Determine the (x, y) coordinate at the center of the cell enclosing the given text.  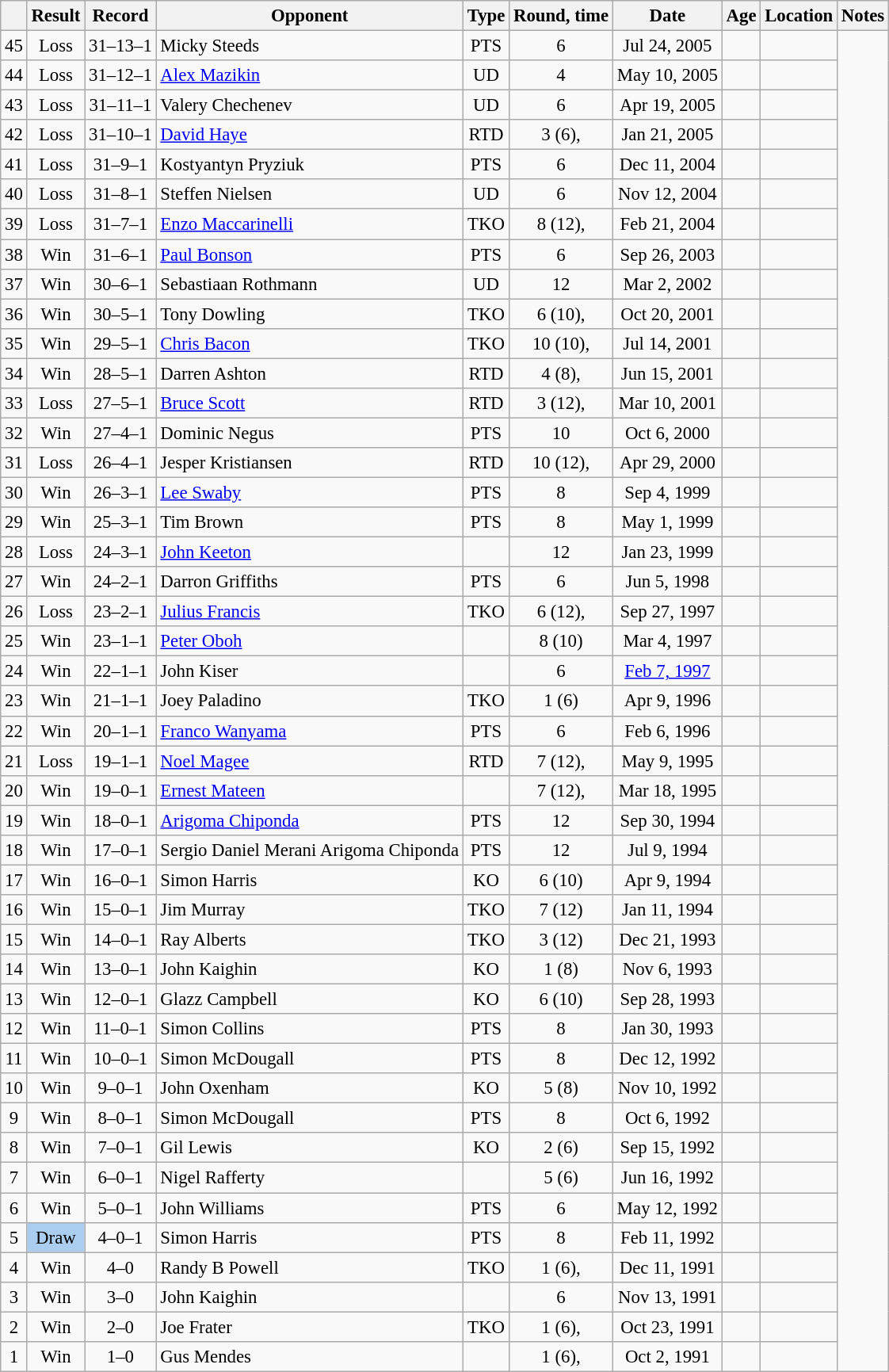
Julius Francis (309, 612)
Record (120, 16)
Micky Steeds (309, 46)
Age (742, 16)
31 (14, 463)
Valery Chechenev (309, 105)
Bruce Scott (309, 403)
Arigoma Chiponda (309, 820)
35 (14, 343)
Glazz Campbell (309, 999)
Nov 12, 2004 (667, 194)
27 (14, 582)
42 (14, 135)
11–0–1 (120, 1029)
21–1–1 (120, 701)
Joey Paladino (309, 701)
28–5–1 (120, 373)
Jan 11, 1994 (667, 910)
37 (14, 284)
4 (8), (561, 373)
Tony Dowling (309, 314)
Tim Brown (309, 522)
8–0–1 (120, 1118)
Location (799, 16)
44 (14, 75)
20–1–1 (120, 731)
1 (14, 1357)
9–0–1 (120, 1088)
Simon Collins (309, 1029)
34 (14, 373)
Opponent (309, 16)
8 (10) (561, 641)
Paul Bonson (309, 254)
3–0 (120, 1297)
Randy B Powell (309, 1267)
Jim Murray (309, 910)
16 (14, 910)
Dominic Negus (309, 433)
23 (14, 701)
17–0–1 (120, 850)
May 10, 2005 (667, 75)
26–3–1 (120, 492)
Sergio Daniel Merani Arigoma Chiponda (309, 850)
11 (14, 1059)
40 (14, 194)
19–1–1 (120, 761)
38 (14, 254)
3 (14, 1297)
18–0–1 (120, 820)
13 (14, 999)
39 (14, 224)
Dec 11, 1991 (667, 1267)
5 (14, 1237)
10–0–1 (120, 1059)
Notes (864, 16)
3 (12), (561, 403)
28 (14, 552)
John Williams (309, 1208)
23–2–1 (120, 612)
Apr 9, 1996 (667, 701)
19–0–1 (120, 790)
31–12–1 (120, 75)
Sep 4, 1999 (667, 492)
Darron Griffiths (309, 582)
David Haye (309, 135)
31–7–1 (120, 224)
14–0–1 (120, 939)
14 (14, 969)
5 (6) (561, 1178)
Enzo Maccarinelli (309, 224)
7 (12) (561, 910)
Gus Mendes (309, 1357)
Apr 9, 1994 (667, 880)
7–0–1 (120, 1148)
12–0–1 (120, 999)
Sep 26, 2003 (667, 254)
Apr 29, 2000 (667, 463)
Oct 6, 1992 (667, 1118)
Round, time (561, 16)
2 (6) (561, 1148)
Sep 15, 1992 (667, 1148)
Mar 4, 1997 (667, 641)
26–4–1 (120, 463)
Jun 5, 1998 (667, 582)
Oct 20, 2001 (667, 314)
May 1, 1999 (667, 522)
33 (14, 403)
24 (14, 671)
30 (14, 492)
23–1–1 (120, 641)
36 (14, 314)
1 (6) (561, 701)
4–0–1 (120, 1237)
5–0–1 (120, 1208)
43 (14, 105)
20 (14, 790)
Steffen Nielsen (309, 194)
3 (6), (561, 135)
John Keeton (309, 552)
Nov 13, 1991 (667, 1297)
Feb 6, 1996 (667, 731)
22 (14, 731)
Feb 21, 2004 (667, 224)
1–0 (120, 1357)
Oct 23, 1991 (667, 1327)
Franco Wanyama (309, 731)
8 (12), (561, 224)
Jul 14, 2001 (667, 343)
22–1–1 (120, 671)
24–3–1 (120, 552)
18 (14, 850)
Noel Magee (309, 761)
Jun 16, 1992 (667, 1178)
Dec 12, 1992 (667, 1059)
Result (55, 16)
Feb 11, 1992 (667, 1237)
Nigel Rafferty (309, 1178)
16–0–1 (120, 880)
Feb 7, 1997 (667, 671)
31–9–1 (120, 165)
21 (14, 761)
2 (14, 1327)
Ray Alberts (309, 939)
Sebastiaan Rothmann (309, 284)
Jul 9, 1994 (667, 850)
Mar 10, 2001 (667, 403)
Joe Frater (309, 1327)
30–6–1 (120, 284)
Type (486, 16)
17 (14, 880)
19 (14, 820)
31–13–1 (120, 46)
Jan 21, 2005 (667, 135)
31–10–1 (120, 135)
6 (10), (561, 314)
32 (14, 433)
Jan 30, 1993 (667, 1029)
May 12, 1992 (667, 1208)
3 (12) (561, 939)
41 (14, 165)
Jesper Kristiansen (309, 463)
25–3–1 (120, 522)
31–11–1 (120, 105)
Peter Oboh (309, 641)
45 (14, 46)
Apr 19, 2005 (667, 105)
1 (8) (561, 969)
Darren Ashton (309, 373)
9 (14, 1118)
25 (14, 641)
29 (14, 522)
15–0–1 (120, 910)
Mar 18, 1995 (667, 790)
Jan 23, 1999 (667, 552)
Sep 28, 1993 (667, 999)
Jul 24, 2005 (667, 46)
10 (10), (561, 343)
2–0 (120, 1327)
Mar 2, 2002 (667, 284)
27–4–1 (120, 433)
6–0–1 (120, 1178)
5 (8) (561, 1088)
Jun 15, 2001 (667, 373)
Lee Swaby (309, 492)
May 9, 1995 (667, 761)
Sep 30, 1994 (667, 820)
Sep 27, 1997 (667, 612)
Gil Lewis (309, 1148)
Dec 21, 1993 (667, 939)
Draw (55, 1237)
Chris Bacon (309, 343)
26 (14, 612)
Oct 6, 2000 (667, 433)
Oct 2, 1991 (667, 1357)
10 (12), (561, 463)
Ernest Mateen (309, 790)
Nov 10, 1992 (667, 1088)
27–5–1 (120, 403)
6 (12), (561, 612)
30–5–1 (120, 314)
7 (14, 1178)
4–0 (120, 1267)
24–2–1 (120, 582)
Dec 11, 2004 (667, 165)
Date (667, 16)
31–6–1 (120, 254)
John Oxenham (309, 1088)
Kostyantyn Pryziuk (309, 165)
John Kiser (309, 671)
15 (14, 939)
Alex Mazikin (309, 75)
29–5–1 (120, 343)
31–8–1 (120, 194)
Nov 6, 1993 (667, 969)
13–0–1 (120, 969)
